Identify which cell holds the provided text, then report its (X, Y) central coordinate. 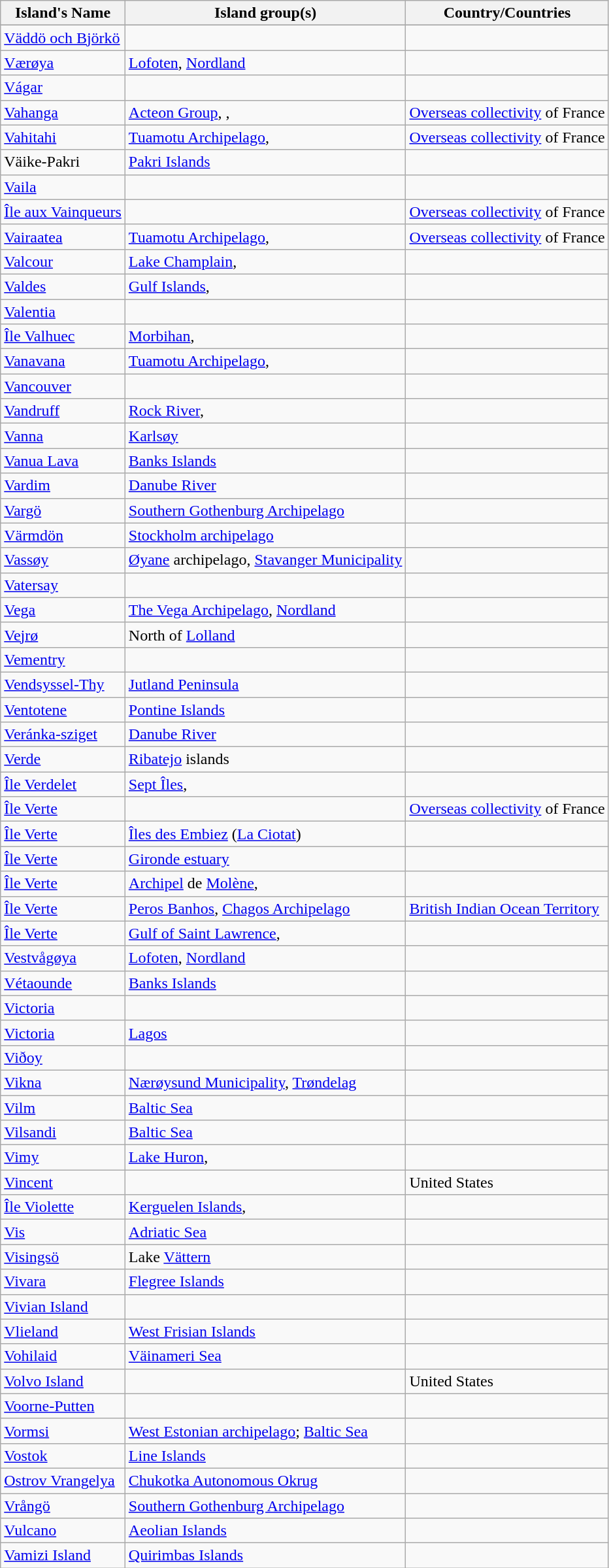
Vágar (63, 88)
Sept Îles, (265, 784)
Acteon Group, , (265, 112)
Vandruff (63, 411)
Vimy (63, 1158)
Vrångö (63, 1505)
Île Violette (63, 1207)
Volvo Island (63, 1381)
Nærøysund Municipality, Trøndelag (265, 1082)
North of Lolland (265, 635)
Vanua Lava (63, 461)
Gulf of Saint Lawrence, (265, 933)
Line Islands (265, 1456)
Rock River, (265, 411)
Lake Champlain, (265, 261)
Country/Countries (507, 13)
Vulcano (63, 1531)
Ventotene (63, 709)
The Vega Archipelago, Nordland (265, 610)
Vestvågøya (63, 958)
Veránka-sziget (63, 735)
Île Valhuec (63, 337)
Väddö och Björkö (63, 38)
Værøya (63, 63)
Flegree Islands (265, 1282)
Vormsi (63, 1431)
Vahanga (63, 112)
Øyane archipelago, Stavanger Municipality (265, 560)
Morbihan, (265, 337)
Jutland Peninsula (265, 684)
Pakri Islands (265, 162)
Adriatic Sea (265, 1232)
Karlsøy (265, 436)
Voorne-Putten (63, 1406)
Vega (63, 610)
Vilsandi (63, 1133)
Vis (63, 1232)
Pontine Islands (265, 709)
Island's Name (63, 13)
Vohilaid (63, 1356)
Gulf Islands, (265, 286)
Ribatejo islands (265, 759)
Vanna (63, 436)
Väike-Pakri (63, 162)
Vardim (63, 486)
Valentia (63, 312)
Vaila (63, 187)
Lagos (265, 1033)
Vilm (63, 1108)
Vamizi Island (63, 1556)
Îles des Embiez (La Ciotat) (265, 834)
Vementry (63, 659)
Vétaounde (63, 983)
Lake Huron, (265, 1158)
Vejrø (63, 635)
Île aux Vainqueurs (63, 212)
Vostok (63, 1456)
Vassøy (63, 560)
Vanavana (63, 361)
Island group(s) (265, 13)
Värmdön (63, 535)
West Frisian Islands (265, 1331)
Gironde estuary (265, 859)
Vairaatea (63, 237)
Valdes (63, 286)
Kerguelen Islands, (265, 1207)
Visingsö (63, 1257)
Peros Banhos, Chagos Archipelago (265, 909)
Verde (63, 759)
Vancouver (63, 386)
Väinameri Sea (265, 1356)
Ostrov Vrangelya (63, 1480)
Vivian Island (63, 1307)
Archipel de Molène, (265, 884)
British Indian Ocean Territory (507, 909)
Vivara (63, 1282)
Vahitahi (63, 137)
Vlieland (63, 1331)
Vincent (63, 1182)
Quirimbas Islands (265, 1556)
Vargö (63, 510)
Aeolian Islands (265, 1531)
Vatersay (63, 585)
Vendsyssel-Thy (63, 684)
Viðoy (63, 1058)
West Estonian archipelago; Baltic Sea (265, 1431)
Lake Vättern (265, 1257)
Vikna (63, 1082)
Stockholm archipelago (265, 535)
Chukotka Autonomous Okrug (265, 1480)
Valcour (63, 261)
Île Verdelet (63, 784)
